Provide the [X, Y] coordinate of the cell's center where the given text is located.  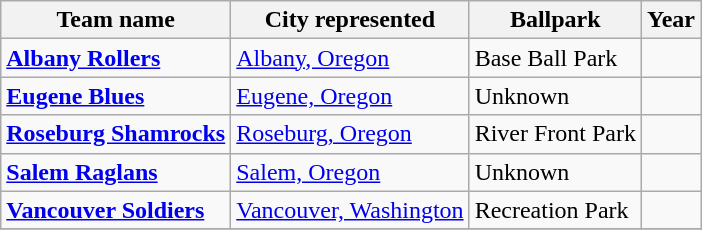
Roseburg Shamrocks [116, 134]
Vancouver Soldiers [116, 210]
Recreation Park [555, 210]
River Front Park [555, 134]
Base Ball Park [555, 58]
Eugene Blues [116, 96]
Salem Raglans [116, 172]
Team name [116, 20]
Albany Rollers [116, 58]
Year [670, 20]
Salem, Oregon [350, 172]
Roseburg, Oregon [350, 134]
City represented [350, 20]
Albany, Oregon [350, 58]
Vancouver, Washington [350, 210]
Ballpark [555, 20]
Eugene, Oregon [350, 96]
